Find where the given text appears and provide that cell's center as (X, Y) coordinate. 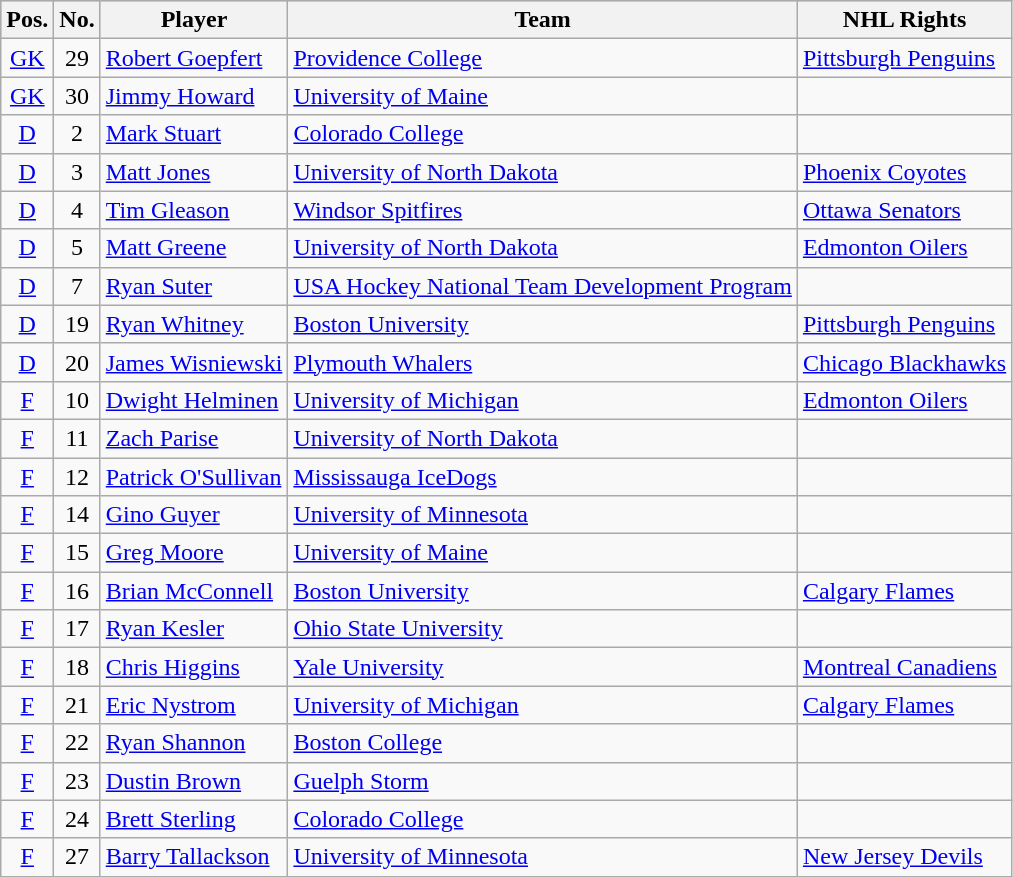
23 (77, 781)
Chicago Blackhawks (904, 362)
Dustin Brown (194, 781)
19 (77, 324)
15 (77, 553)
20 (77, 362)
Brian McConnell (194, 591)
21 (77, 705)
Brett Sterling (194, 819)
Ryan Kesler (194, 629)
2 (77, 134)
James Wisniewski (194, 362)
Zach Parise (194, 438)
No. (77, 20)
Gino Guyer (194, 515)
NHL Rights (904, 20)
14 (77, 515)
12 (77, 477)
18 (77, 667)
27 (77, 857)
Plymouth Whalers (543, 362)
30 (77, 96)
Providence College (543, 58)
Guelph Storm (543, 781)
Dwight Helminen (194, 400)
Chris Higgins (194, 667)
29 (77, 58)
New Jersey Devils (904, 857)
16 (77, 591)
USA Hockey National Team Development Program (543, 286)
Mississauga IceDogs (543, 477)
Robert Goepfert (194, 58)
Ryan Suter (194, 286)
7 (77, 286)
Ottawa Senators (904, 210)
Phoenix Coyotes (904, 172)
Windsor Spitfires (543, 210)
Ryan Whitney (194, 324)
Jimmy Howard (194, 96)
Boston College (543, 743)
Matt Greene (194, 248)
Matt Jones (194, 172)
Team (543, 20)
Mark Stuart (194, 134)
Ohio State University (543, 629)
5 (77, 248)
Tim Gleason (194, 210)
17 (77, 629)
24 (77, 819)
Barry Tallackson (194, 857)
Ryan Shannon (194, 743)
4 (77, 210)
10 (77, 400)
Player (194, 20)
Pos. (28, 20)
11 (77, 438)
22 (77, 743)
Eric Nystrom (194, 705)
Yale University (543, 667)
Greg Moore (194, 553)
Patrick O'Sullivan (194, 477)
Montreal Canadiens (904, 667)
3 (77, 172)
